Capture the cell that displays the provided text and extract its (X, Y) central coordinate. 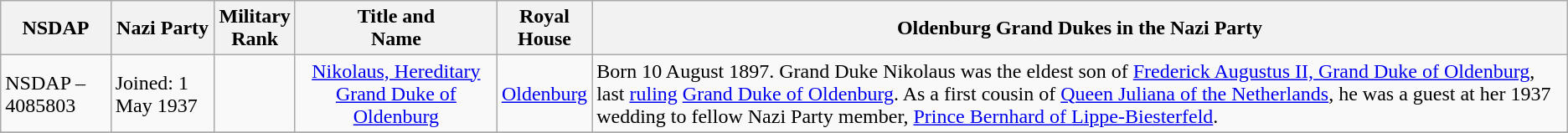
Oldenburg Grand Dukes in the Nazi Party (1081, 28)
MilitaryRank (255, 28)
Nikolaus, Hereditary Grand Duke of Oldenburg (395, 94)
Joined: 1 May 1937 (162, 94)
NSDAP – 4085803 (55, 94)
Oldenburg (544, 94)
Title andName (395, 28)
RoyalHouse (544, 28)
Nazi Party (162, 28)
NSDAP (55, 28)
